Provide the [X, Y] coordinate of the cell's center where the given text is located.  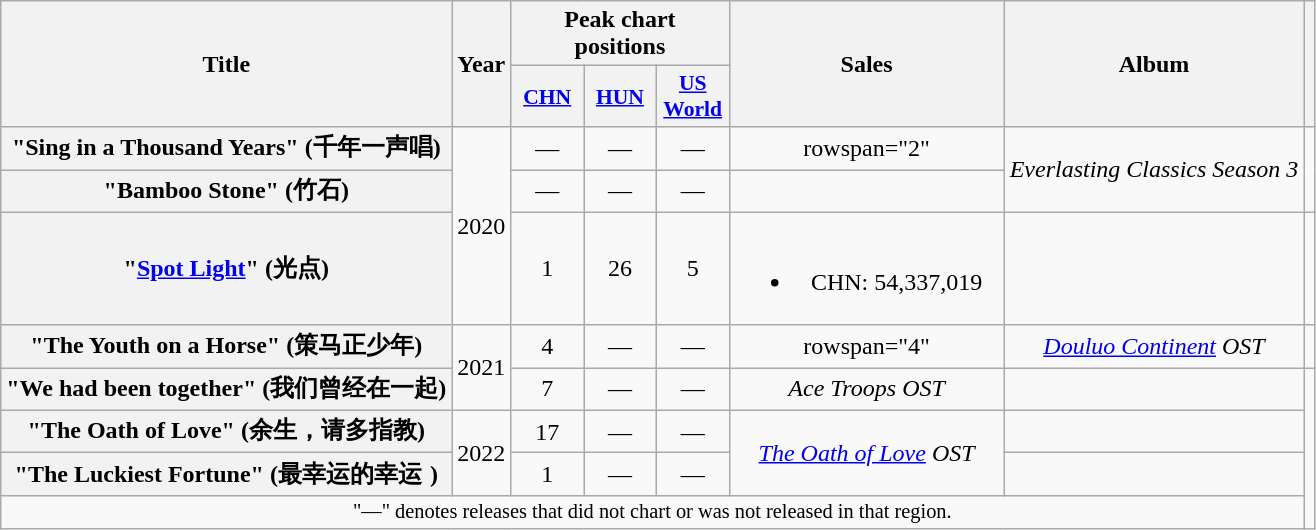
"The Luckiest Fortune" (最幸运的幸运 ) [226, 474]
2021 [482, 368]
Album [1154, 64]
2022 [482, 452]
7 [548, 390]
rowspan="2" [866, 148]
Douluo Continent OST [1154, 346]
US World [692, 96]
The Oath of Love OST [866, 452]
"Spot Light" (光点) [226, 268]
Title [226, 64]
"The Oath of Love" (余生，请多指教) [226, 432]
17 [548, 432]
HUN [620, 96]
CHN [548, 96]
CHN: 54,337,019 [866, 268]
Year [482, 64]
Sales [866, 64]
Peak chart positions [620, 34]
26 [620, 268]
4 [548, 346]
Ace Troops OST [866, 390]
rowspan="4" [866, 346]
"—" denotes releases that did not chart or was not released in that region. [652, 512]
5 [692, 268]
"Bamboo Stone" (竹石) [226, 192]
"We had been together" (我们曾经在一起) [226, 390]
"The Youth on a Horse" (策马正少年) [226, 346]
"Sing in a Thousand Years" (千年一声唱) [226, 148]
Everlasting Classics Season 3 [1154, 170]
2020 [482, 226]
